Scan for the cell matching the given text and deliver its [X, Y] coordinate at center. 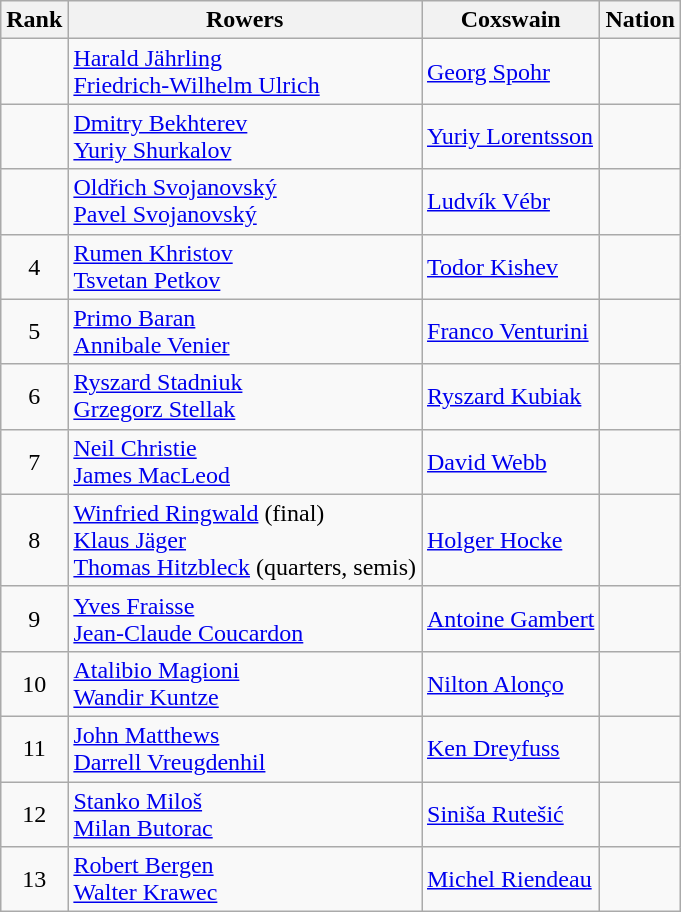
Neil ChristieJames MacLeod [245, 462]
Ludvík Vébr [511, 202]
Siniša Rutešić [511, 814]
Coxswain [511, 20]
Rank [34, 20]
Yves FraisseJean-Claude Coucardon [245, 618]
4 [34, 266]
Georg Spohr [511, 72]
Rowers [245, 20]
11 [34, 748]
Nation [640, 20]
Oldřich SvojanovskýPavel Svojanovský [245, 202]
Ryszard Kubiak [511, 396]
Yuriy Lorentsson [511, 136]
12 [34, 814]
6 [34, 396]
13 [34, 880]
Stanko MilošMilan Butorac [245, 814]
5 [34, 332]
Ken Dreyfuss [511, 748]
9 [34, 618]
Nilton Alonço [511, 684]
Winfried Ringwald (final)Klaus JägerThomas Hitzbleck (quarters, semis) [245, 540]
Antoine Gambert [511, 618]
Robert BergenWalter Krawec [245, 880]
Franco Venturini [511, 332]
Ryszard StadniukGrzegorz Stellak [245, 396]
Harald JährlingFriedrich-Wilhelm Ulrich [245, 72]
John MatthewsDarrell Vreugdenhil [245, 748]
7 [34, 462]
Dmitry BekhterevYuriy Shurkalov [245, 136]
Holger Hocke [511, 540]
Todor Kishev [511, 266]
8 [34, 540]
Atalibio MagioniWandir Kuntze [245, 684]
Michel Riendeau [511, 880]
Rumen KhristovTsvetan Petkov [245, 266]
David Webb [511, 462]
Primo BaranAnnibale Venier [245, 332]
10 [34, 684]
